For the text-containing cell, return its midpoint in [X, Y] coordinate format. 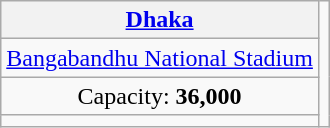
Bangabandhu National Stadium [160, 58]
Dhaka [160, 20]
Capacity: 36,000 [160, 96]
